Capture the cell that displays the provided text and extract its (x, y) central coordinate. 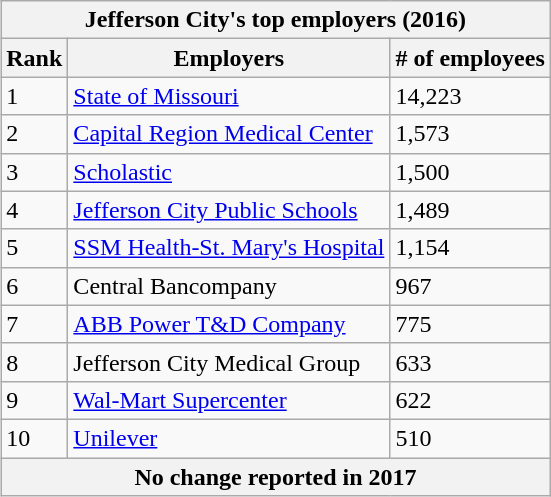
622 (470, 400)
Employers (229, 58)
Jefferson City Medical Group (229, 362)
Wal-Mart Supercenter (229, 400)
8 (34, 362)
2 (34, 134)
10 (34, 438)
1,573 (470, 134)
510 (470, 438)
ABB Power T&D Company (229, 324)
Central Bancompany (229, 286)
SSM Health-St. Mary's Hospital (229, 248)
1,500 (470, 172)
1,489 (470, 210)
633 (470, 362)
1,154 (470, 248)
Jefferson City's top employers (2016) (276, 20)
14,223 (470, 96)
Jefferson City Public Schools (229, 210)
6 (34, 286)
9 (34, 400)
967 (470, 286)
Capital Region Medical Center (229, 134)
No change reported in 2017 (276, 477)
Scholastic (229, 172)
4 (34, 210)
1 (34, 96)
775 (470, 324)
3 (34, 172)
Unilever (229, 438)
Rank (34, 58)
# of employees (470, 58)
5 (34, 248)
7 (34, 324)
State of Missouri (229, 96)
